Locate the cell with the specified text and output its [X, Y] center coordinate. 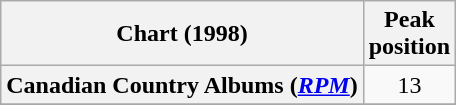
13 [409, 85]
Canadian Country Albums (RPM) [182, 85]
Peakposition [409, 34]
Chart (1998) [182, 34]
